Scan for the cell matching the given text and deliver its [X, Y] coordinate at center. 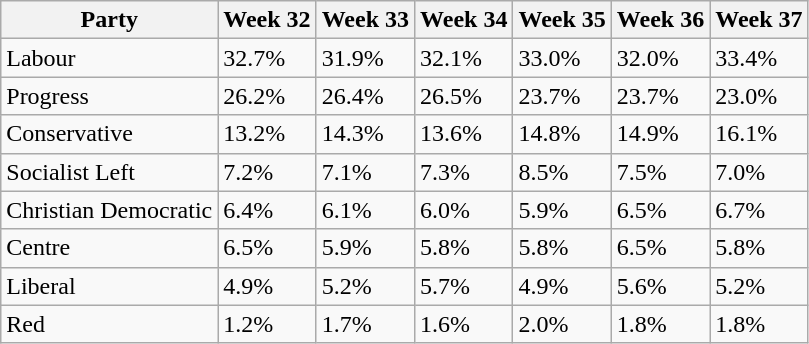
Red [110, 324]
Week 34 [464, 20]
Liberal [110, 286]
13.2% [267, 134]
8.5% [562, 172]
6.0% [464, 210]
7.1% [365, 172]
13.6% [464, 134]
1.7% [365, 324]
26.4% [365, 96]
Week 32 [267, 20]
Socialist Left [110, 172]
26.5% [464, 96]
Week 37 [759, 20]
Week 35 [562, 20]
33.0% [562, 58]
7.3% [464, 172]
14.9% [660, 134]
32.1% [464, 58]
2.0% [562, 324]
Week 33 [365, 20]
14.3% [365, 134]
6.1% [365, 210]
6.4% [267, 210]
26.2% [267, 96]
7.2% [267, 172]
32.7% [267, 58]
Labour [110, 58]
7.0% [759, 172]
Christian Democratic [110, 210]
Party [110, 20]
31.9% [365, 58]
33.4% [759, 58]
1.6% [464, 324]
32.0% [660, 58]
5.7% [464, 286]
1.2% [267, 324]
Progress [110, 96]
Centre [110, 248]
23.0% [759, 96]
5.6% [660, 286]
16.1% [759, 134]
7.5% [660, 172]
14.8% [562, 134]
Conservative [110, 134]
6.7% [759, 210]
Week 36 [660, 20]
